For the text-containing cell, return its midpoint in [X, Y] coordinate format. 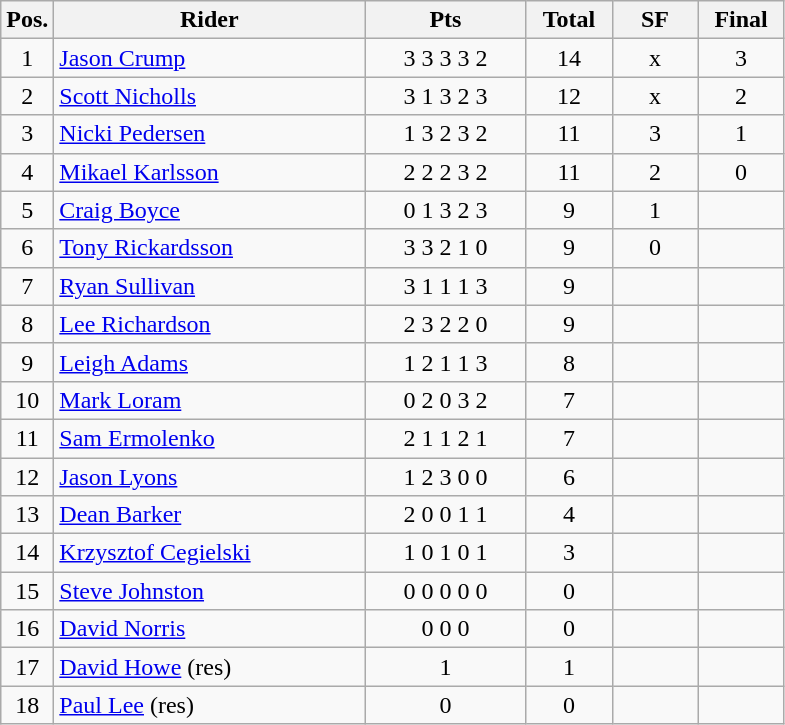
5 [28, 210]
2 2 2 3 2 [446, 172]
Total [569, 20]
3 1 1 1 3 [446, 286]
Nicki Pedersen [210, 134]
1 2 3 0 0 [446, 477]
Sam Ermolenko [210, 438]
Rider [210, 20]
17 [28, 667]
0 2 0 3 2 [446, 400]
18 [28, 705]
Jason Lyons [210, 477]
Ryan Sullivan [210, 286]
16 [28, 629]
1 2 1 1 3 [446, 362]
SF [655, 20]
Jason Crump [210, 58]
3 3 3 3 2 [446, 58]
10 [28, 400]
Tony Rickardsson [210, 248]
Mikael Karlsson [210, 172]
1 0 1 0 1 [446, 553]
Steve Johnston [210, 591]
0 1 3 2 3 [446, 210]
David Howe (res) [210, 667]
Pos. [28, 20]
Lee Richardson [210, 324]
15 [28, 591]
0 0 0 [446, 629]
2 3 2 2 0 [446, 324]
Scott Nicholls [210, 96]
Dean Barker [210, 515]
Pts [446, 20]
1 3 2 3 2 [446, 134]
David Norris [210, 629]
13 [28, 515]
Mark Loram [210, 400]
Krzysztof Cegielski [210, 553]
Paul Lee (res) [210, 705]
2 1 1 2 1 [446, 438]
Craig Boyce [210, 210]
Leigh Adams [210, 362]
3 3 2 1 0 [446, 248]
3 1 3 2 3 [446, 96]
Final [741, 20]
0 0 0 0 0 [446, 591]
2 0 0 1 1 [446, 515]
